Identify which cell holds the provided text, then report its (X, Y) central coordinate. 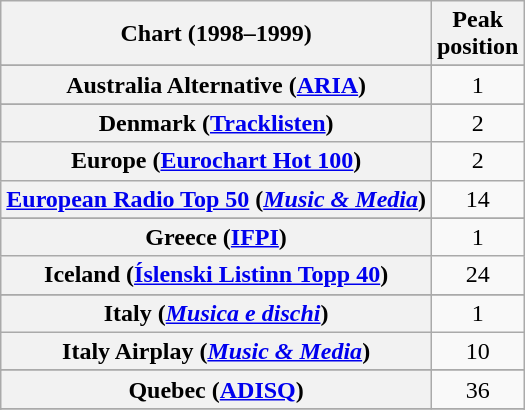
European Radio Top 50 (Music & Media) (216, 199)
Australia Alternative (ARIA) (216, 85)
Italy Airplay (Music & Media) (216, 351)
Denmark (Tracklisten) (216, 123)
10 (477, 351)
Greece (IFPI) (216, 237)
14 (477, 199)
24 (477, 275)
36 (477, 389)
Italy (Musica e dischi) (216, 313)
Europe (Eurochart Hot 100) (216, 161)
Iceland (Íslenski Listinn Topp 40) (216, 275)
Peakposition (477, 34)
Quebec (ADISQ) (216, 389)
Chart (1998–1999) (216, 34)
